Capture the cell that displays the provided text and extract its [X, Y] central coordinate. 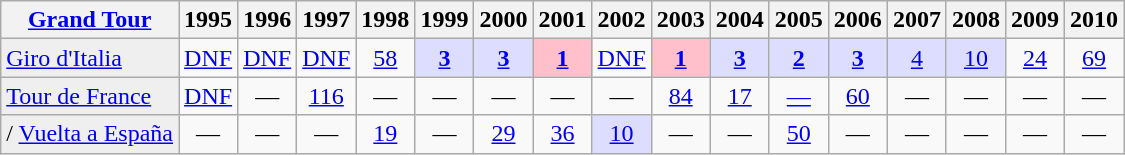
Tour de France [90, 96]
84 [680, 96]
2009 [1036, 20]
36 [562, 134]
116 [326, 96]
2005 [798, 20]
2004 [740, 20]
2008 [976, 20]
Grand Tour [90, 20]
1996 [268, 20]
2002 [622, 20]
/ Vuelta a España [90, 134]
2007 [916, 20]
2 [798, 58]
4 [916, 58]
19 [386, 134]
58 [386, 58]
Giro d'Italia [90, 58]
69 [1094, 58]
2003 [680, 20]
2010 [1094, 20]
1999 [444, 20]
60 [858, 96]
1998 [386, 20]
29 [504, 134]
17 [740, 96]
2000 [504, 20]
2006 [858, 20]
24 [1036, 58]
1995 [208, 20]
50 [798, 134]
2001 [562, 20]
1997 [326, 20]
